Output the [x, y] coordinate of the center of the cell containing the given text.  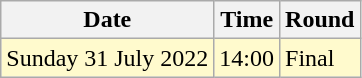
14:00 [247, 58]
Round [320, 20]
Date [108, 20]
Time [247, 20]
Final [320, 58]
Sunday 31 July 2022 [108, 58]
